Detect which cell encompasses the target text, then output its [x, y] center coordinate. 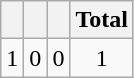
Total [102, 20]
